Search for the cell housing the specified text and yield its [x, y] center coordinate. 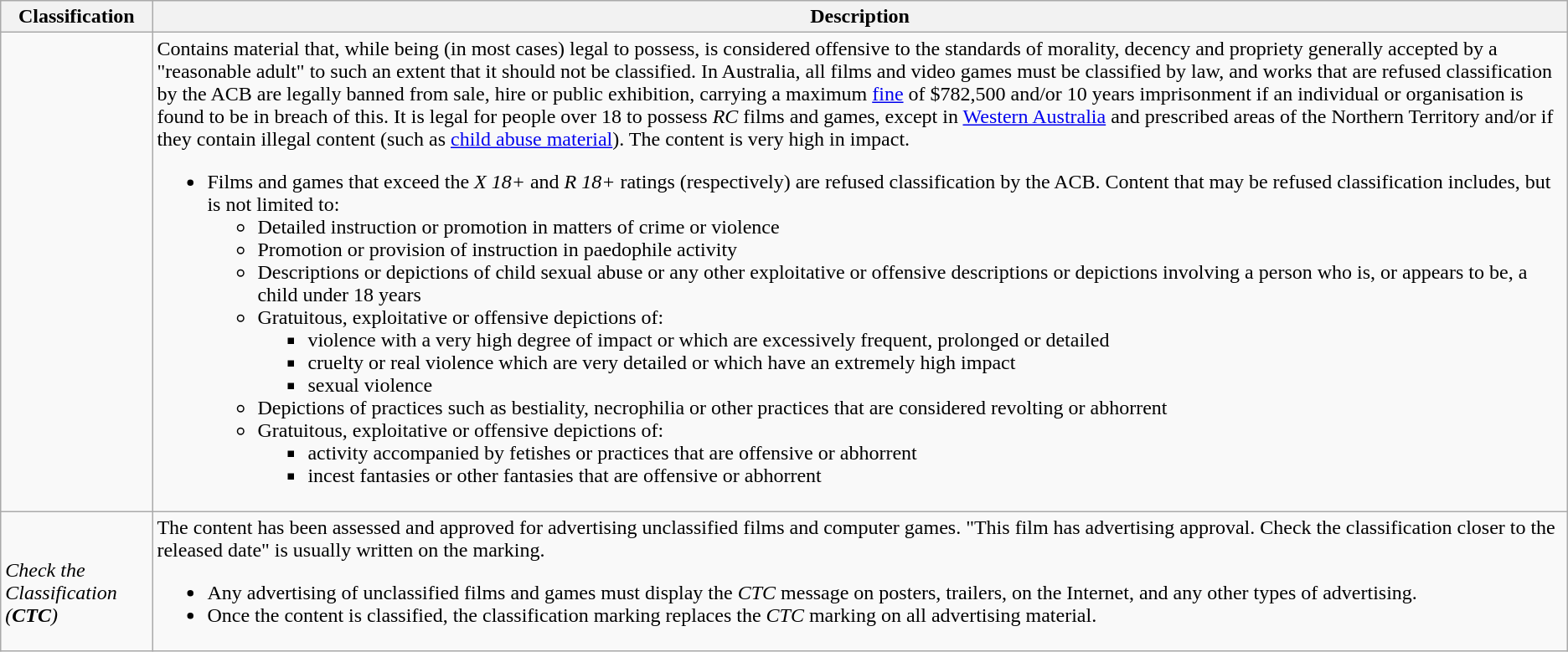
Check the Classification (CTC) [77, 581]
Description [859, 17]
Classification [77, 17]
